Identify which cell holds the provided text, then report its (x, y) central coordinate. 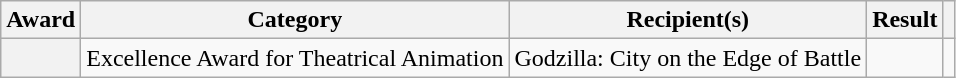
Excellence Award for Theatrical Animation (295, 58)
Category (295, 20)
Award (41, 20)
Godzilla: City on the Edge of Battle (688, 58)
Recipient(s) (688, 20)
Result (905, 20)
